Provide the [x, y] coordinate of the cell's center where the given text is located.  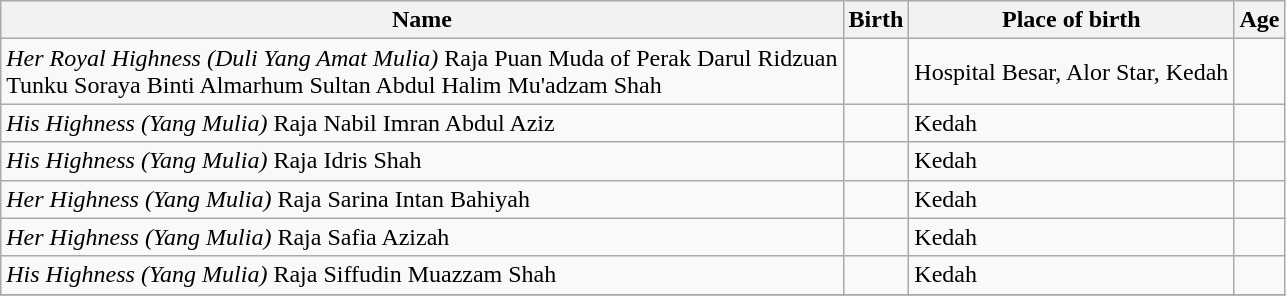
Birth [876, 20]
Her Highness (Yang Mulia) Raja Safia Azizah [422, 237]
His Highness (Yang Mulia) Raja Nabil Imran Abdul Aziz [422, 123]
Name [422, 20]
Her Royal Highness (Duli Yang Amat Mulia) Raja Puan Muda of Perak Darul Ridzuan Tunku Soraya Binti Almarhum Sultan Abdul Halim Mu'adzam Shah [422, 72]
Place of birth [1072, 20]
Hospital Besar, Alor Star, Kedah [1072, 72]
Her Highness (Yang Mulia) Raja Sarina Intan Bahiyah [422, 199]
His Highness (Yang Mulia) Raja Idris Shah [422, 161]
Age [1260, 20]
His Highness (Yang Mulia) Raja Siffudin Muazzam Shah [422, 275]
